From the cell containing the given text, extract its center point as [x, y] coordinate. 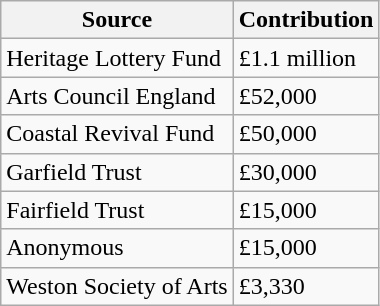
Fairfield Trust [117, 210]
Coastal Revival Fund [117, 134]
Arts Council England [117, 96]
£3,330 [306, 286]
Source [117, 20]
£30,000 [306, 172]
Weston Society of Arts [117, 286]
Garfield Trust [117, 172]
Heritage Lottery Fund [117, 58]
Contribution [306, 20]
£1.1 million [306, 58]
Anonymous [117, 248]
£50,000 [306, 134]
£52,000 [306, 96]
